Capture the cell that displays the provided text and extract its [x, y] central coordinate. 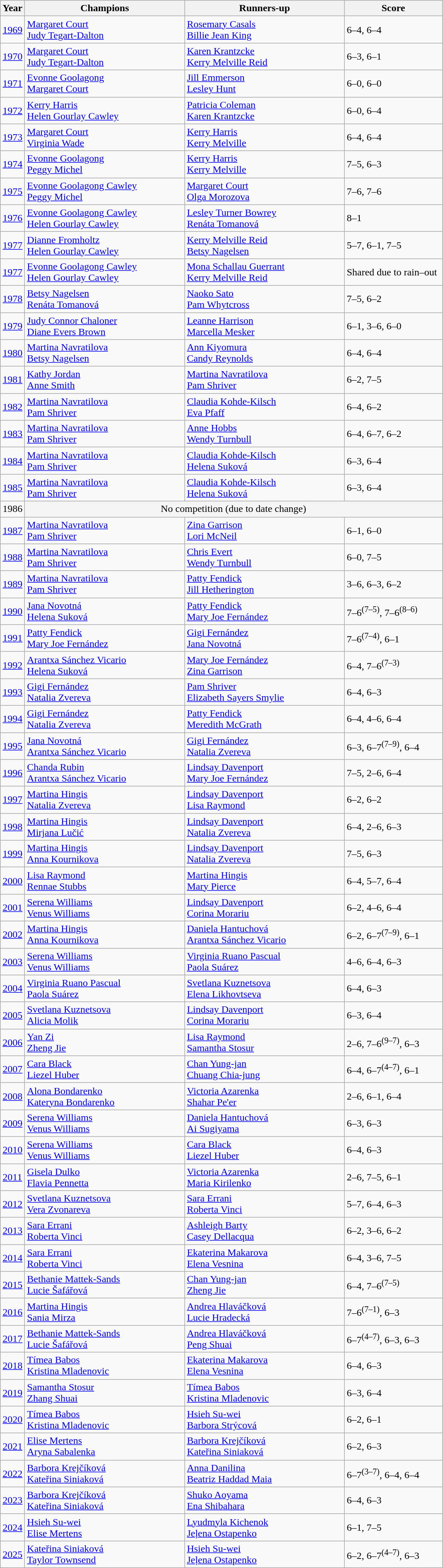
6–7(4–7), 6–3, 6–3 [393, 1339]
6–1, 3–6, 6–0 [393, 326]
Martina Navratilova Betsy Nagelsen [105, 353]
Martina Hingis Sania Mirza [105, 1312]
Claudia Kohde-Kilsch Eva Pfaff [265, 407]
Patty Fendick Meredith McGrath [265, 719]
6–2, 6–7(4–7), 6–3 [393, 1554]
1979 [12, 326]
2021 [12, 1446]
Chan Yung-jan Zheng Jie [265, 1285]
Kerry Harris Helen Gourlay Cawley [105, 110]
6–2, 6–1 [393, 1420]
2–6, 7–6(9–7), 6–3 [393, 1042]
Chan Yung-jan Chuang Chia-jung [265, 1069]
1997 [12, 800]
1969 [12, 30]
2014 [12, 1258]
Dianne Fromholtz Helen Gourlay Cawley [105, 245]
Leanne Harrison Marcella Mesker [265, 326]
Margaret Court Olga Morozova [265, 191]
1972 [12, 110]
Martina Hingis Mirjana Lučić [105, 827]
Svetlana Kuznetsova Vera Zvonareva [105, 1204]
Martina Hingis Mary Pierce [265, 880]
Evonne Goolagong Peggy Michel [105, 164]
1981 [12, 380]
Lindsay Davenport Lisa Raymond [265, 800]
2025 [12, 1554]
1982 [12, 407]
6–0, 7–5 [393, 557]
Jana Novotná Arantxa Sánchez Vicario [105, 745]
2022 [12, 1474]
7–6, 7–6 [393, 191]
Daniela Hantuchová Ai Sugiyama [265, 1123]
2001 [12, 908]
7–5, 2–6, 6–4 [393, 773]
Lisa Raymond Rennae Stubbs [105, 880]
Hsieh Su-wei Elise Mertens [105, 1527]
Naoko Sato Pam Whytcross [265, 299]
Chanda Rubin Arantxa Sánchez Vicario [105, 773]
Daniela Hantuchová Arantxa Sánchez Vicario [265, 934]
2009 [12, 1123]
1980 [12, 353]
1974 [12, 164]
2007 [12, 1069]
1970 [12, 56]
Patty Fendick Jill Hetherington [265, 584]
Shuko Aoyama Ena Shibahara [265, 1500]
Mona Schallau Guerrant Kerry Melville Reid [265, 272]
6–4, 7–6(7–5) [393, 1285]
1988 [12, 557]
1999 [12, 854]
Mary Joe Fernández Zina Garrison [265, 665]
1986 [12, 509]
6–4, 6–2 [393, 407]
6–2, 7–5 [393, 380]
7–5, 6–2 [393, 299]
Anne Hobbs Wendy Turnbull [265, 434]
Betsy Nagelsen Renáta Tomanová [105, 299]
6–4, 5–7, 6–4 [393, 880]
2023 [12, 1500]
Hsieh Su-wei Jeļena Ostapenko [265, 1554]
1989 [12, 584]
5–7, 6–1, 7–5 [393, 245]
1992 [12, 665]
6–4, 6–7(4–7), 6–1 [393, 1069]
6–7(3–7), 6–4, 6–4 [393, 1474]
6–3, 6–1 [393, 56]
Karen Krantzcke Kerry Melville Reid [265, 56]
Score [393, 8]
Year [12, 8]
6–4, 6–7, 6–2 [393, 434]
1978 [12, 299]
6–1, 6–0 [393, 530]
Kateřina Siniaková Taylor Townsend [105, 1554]
6–4, 4–6, 6–4 [393, 719]
1990 [12, 611]
Elise Mertens Aryna Sabalenka [105, 1446]
5–7, 6–4, 6–3 [393, 1204]
2010 [12, 1150]
Champions [105, 8]
2012 [12, 1204]
2003 [12, 962]
Hsieh Su-wei Barbora Strýcová [265, 1420]
1995 [12, 745]
7–6(7–5), 7–6(8–6) [393, 611]
2024 [12, 1527]
6–2, 6–7(7–9), 6–1 [393, 934]
2006 [12, 1042]
1998 [12, 827]
Evonne Goolagong Margaret Court [105, 84]
Kerry Melville Reid Betsy Nagelsen [265, 245]
4–6, 6–4, 6–3 [393, 962]
Svetlana Kuznetsova Alicia Molik [105, 1016]
Alona Bondarenko Kateryna Bondarenko [105, 1096]
Samantha Stosur Zhang Shuai [105, 1392]
6–3, 6–7(7–9), 6–4 [393, 745]
Victoria Azarenka Shahar Pe'er [265, 1096]
7–6(7–1), 6–3 [393, 1312]
1987 [12, 530]
2018 [12, 1366]
1971 [12, 84]
6–2, 4–6, 6–4 [393, 908]
1976 [12, 218]
6–2, 3–6, 6–2 [393, 1231]
1975 [12, 191]
2008 [12, 1096]
6–1, 7–5 [393, 1527]
2–6, 6–1, 6–4 [393, 1096]
Kathy Jordan Anne Smith [105, 380]
6–4, 2–6, 6–3 [393, 827]
2017 [12, 1339]
2013 [12, 1231]
1996 [12, 773]
Gigi Fernández Jana Novotná [265, 638]
6–3, 6–3 [393, 1123]
Zina Garrison Lori McNeil [265, 530]
1973 [12, 138]
Anna Danilina Beatriz Haddad Maia [265, 1474]
1991 [12, 638]
Lesley Turner Bowrey Renáta Tomanová [265, 218]
1993 [12, 692]
2005 [12, 1016]
2011 [12, 1177]
3–6, 6–3, 6–2 [393, 584]
6–4, 7–6(7–3) [393, 665]
2000 [12, 880]
Svetlana Kuznetsova Elena Likhovtseva [265, 988]
Yan Zi Zheng Jie [105, 1042]
2004 [12, 988]
Gisela Dulko Flavia Pennetta [105, 1177]
6–2, 6–3 [393, 1446]
Martina Hingis Natalia Zvereva [105, 800]
1994 [12, 719]
2–6, 7–5, 6–1 [393, 1177]
Ann Kiyomura Candy Reynolds [265, 353]
Lindsay Davenport Mary Joe Fernández [265, 773]
Runners-up [265, 8]
2016 [12, 1312]
No competition (due to date change) [234, 509]
Shared due to rain–out [393, 272]
Evonne Goolagong Cawley Peggy Michel [105, 191]
Patricia Coleman Karen Krantzcke [265, 110]
6–2, 6–2 [393, 800]
Rosemary Casals Billie Jean King [265, 30]
Andrea Hlaváčková Lucie Hradecká [265, 1312]
Andrea Hlaváčková Peng Shuai [265, 1339]
Victoria Azarenka Maria Kirilenko [265, 1177]
Ashleigh Barty Casey Dellacqua [265, 1231]
7–6(7–4), 6–1 [393, 638]
2015 [12, 1285]
Arantxa Sánchez Vicario Helena Suková [105, 665]
2002 [12, 934]
Margaret Court Virginia Wade [105, 138]
Lisa Raymond Samantha Stosur [265, 1042]
Judy Connor Chaloner Diane Evers Brown [105, 326]
1984 [12, 461]
Chris Evert Wendy Turnbull [265, 557]
6–4, 3–6, 7–5 [393, 1258]
6–0, 6–0 [393, 84]
2020 [12, 1420]
Lyudmyla Kichenok Jeļena Ostapenko [265, 1527]
1983 [12, 434]
8–1 [393, 218]
Jill Emmerson Lesley Hunt [265, 84]
6–0, 6–4 [393, 110]
Jana Novotná Helena Suková [105, 611]
Pam Shriver Elizabeth Sayers Smylie [265, 692]
2019 [12, 1392]
1985 [12, 488]
